Search for the cell housing the specified text and yield its (x, y) center coordinate. 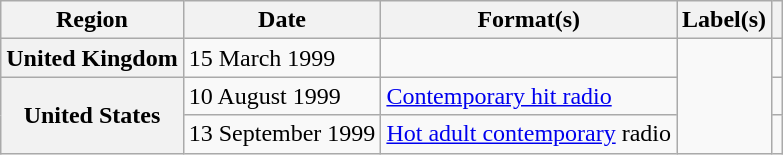
10 August 1999 (282, 96)
Region (92, 20)
United States (92, 115)
Date (282, 20)
Format(s) (529, 20)
Hot adult contemporary radio (529, 134)
United Kingdom (92, 58)
15 March 1999 (282, 58)
Contemporary hit radio (529, 96)
13 September 1999 (282, 134)
Label(s) (724, 20)
